Capture the cell that displays the provided text and extract its [x, y] central coordinate. 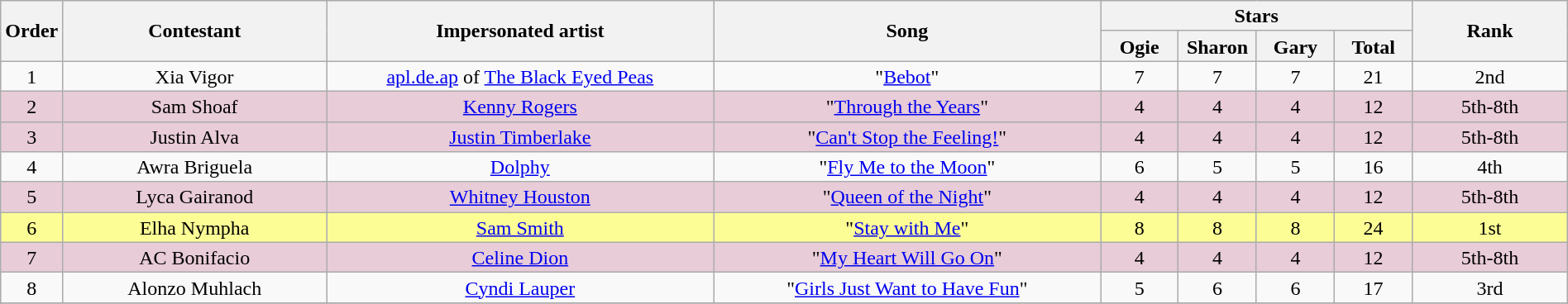
Xia Vigor [195, 76]
Elha Nympha [195, 228]
24 [1374, 228]
Sam Shoaf [195, 106]
Impersonated artist [520, 31]
"Stay with Me" [907, 228]
Cyndi Lauper [520, 287]
16 [1374, 167]
AC Bonifacio [195, 258]
Stars [1257, 17]
Justin Timberlake [520, 137]
3rd [1490, 287]
Alonzo Muhlach [195, 287]
"Fly Me to the Moon" [907, 167]
"Through the Years" [907, 106]
Awra Briguela [195, 167]
"My Heart Will Go On" [907, 258]
Song [907, 31]
3 [31, 137]
apl.de.ap of The Black Eyed Peas [520, 76]
Justin Alva [195, 137]
Dolphy [520, 167]
Gary [1295, 46]
"Bebot" [907, 76]
1 [31, 76]
"Can't Stop the Feeling!" [907, 137]
Ogie [1140, 46]
2 [31, 106]
Order [31, 31]
Whitney Houston [520, 197]
Kenny Rogers [520, 106]
Sam Smith [520, 228]
1st [1490, 228]
"Girls Just Want to Have Fun" [907, 287]
Lyca Gairanod [195, 197]
21 [1374, 76]
4th [1490, 167]
"Queen of the Night" [907, 197]
Total [1374, 46]
Sharon [1217, 46]
Celine Dion [520, 258]
Rank [1490, 31]
17 [1374, 287]
Contestant [195, 31]
2nd [1490, 76]
